Capture the cell that displays the provided text and extract its (X, Y) central coordinate. 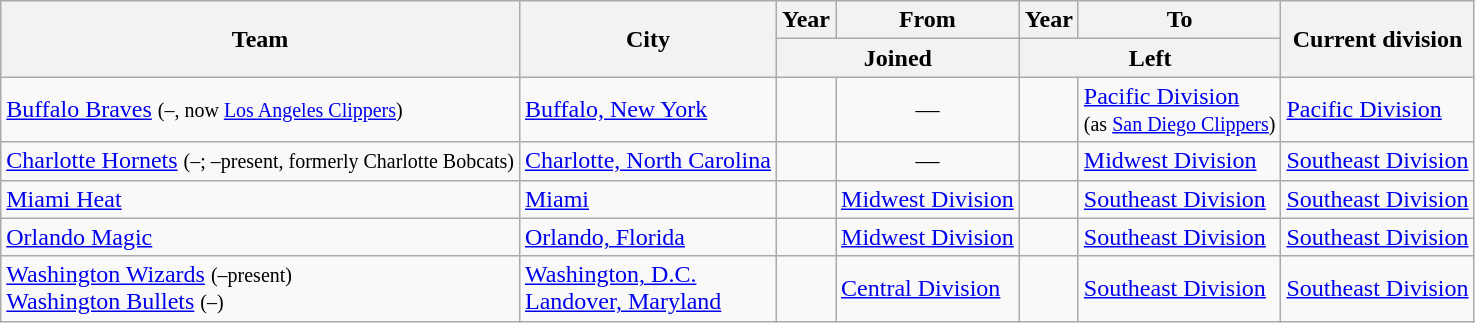
Team (260, 39)
City (648, 39)
Miami Heat (260, 199)
Washington Wizards (–present)Washington Bullets (–) (260, 288)
From (928, 20)
Orlando Magic (260, 237)
Charlotte Hornets (–; –present, formerly Charlotte Bobcats) (260, 161)
Orlando, Florida (648, 237)
Buffalo Braves (–, now Los Angeles Clippers) (260, 110)
Pacific Division (1378, 110)
Current division (1378, 39)
Charlotte, North Carolina (648, 161)
To (1180, 20)
Washington, D.C.Landover, Maryland (648, 288)
Joined (898, 58)
Left (1150, 58)
Buffalo, New York (648, 110)
Pacific Division(as San Diego Clippers) (1180, 110)
Miami (648, 199)
Central Division (928, 288)
